Search for the cell housing the specified text and yield its [X, Y] center coordinate. 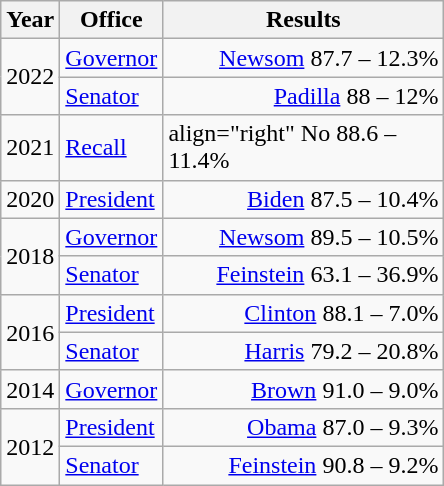
Newsom 87.7 – 12.3% [304, 58]
2018 [30, 256]
Feinstein 63.1 – 36.9% [304, 275]
Office [112, 20]
2020 [30, 199]
Newsom 89.5 – 10.5% [304, 237]
2014 [30, 389]
align="right" No 88.6 – 11.4% [304, 148]
Brown 91.0 – 9.0% [304, 389]
2021 [30, 148]
Padilla 88 – 12% [304, 96]
Feinstein 90.8 – 9.2% [304, 465]
Recall [112, 148]
2022 [30, 77]
Year [30, 20]
Harris 79.2 – 20.8% [304, 351]
2016 [30, 332]
Clinton 88.1 – 7.0% [304, 313]
Results [304, 20]
2012 [30, 446]
Obama 87.0 – 9.3% [304, 427]
Biden 87.5 – 10.4% [304, 199]
